Capture the cell that displays the provided text and extract its [X, Y] central coordinate. 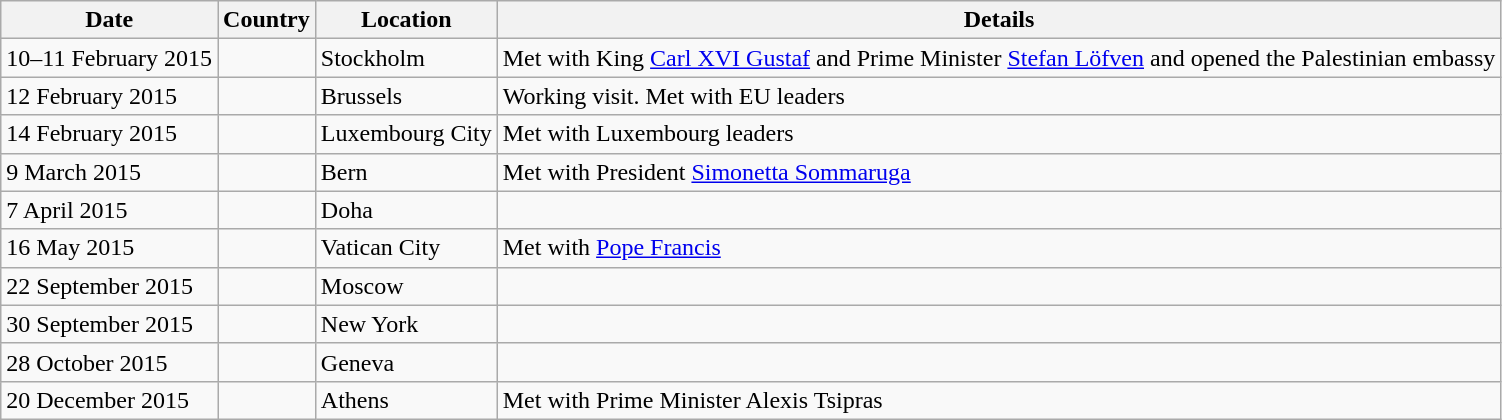
7 April 2015 [110, 210]
Luxembourg City [406, 134]
28 October 2015 [110, 362]
Country [267, 20]
Details [999, 20]
Location [406, 20]
Vatican City [406, 248]
Met with King Carl XVI Gustaf and Prime Minister Stefan Löfven and opened the Palestinian embassy [999, 58]
Met with Luxembourg leaders [999, 134]
16 May 2015 [110, 248]
Doha [406, 210]
Met with Pope Francis [999, 248]
14 February 2015 [110, 134]
22 September 2015 [110, 286]
Athens [406, 400]
20 December 2015 [110, 400]
9 March 2015 [110, 172]
Brussels [406, 96]
Geneva [406, 362]
12 February 2015 [110, 96]
Working visit. Met with EU leaders [999, 96]
Moscow [406, 286]
Met with President Simonetta Sommaruga [999, 172]
30 September 2015 [110, 324]
New York [406, 324]
10–11 February 2015 [110, 58]
Stockholm [406, 58]
Met with Prime Minister Alexis Tsipras [999, 400]
Date [110, 20]
Bern [406, 172]
